Locate the cell with the specified text and output its (X, Y) center coordinate. 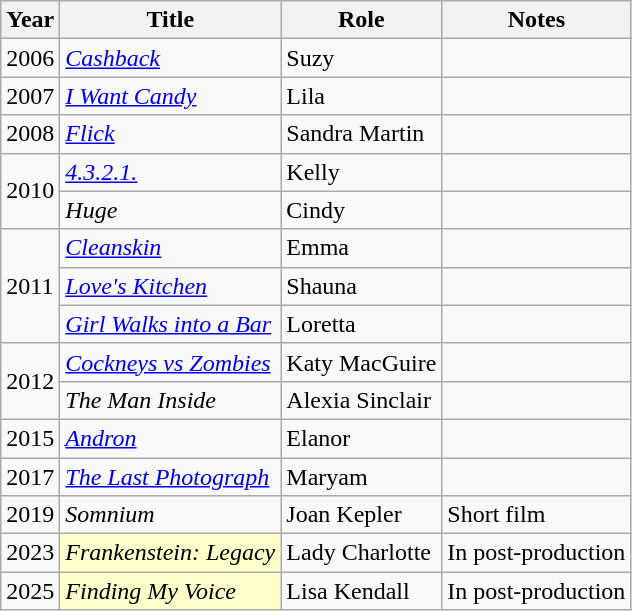
Andron (170, 438)
Lady Charlotte (362, 553)
Cashback (170, 58)
Short film (536, 515)
Katy MacGuire (362, 362)
Cockneys vs Zombies (170, 362)
2017 (30, 477)
Loretta (362, 324)
Cleanskin (170, 248)
Sandra Martin (362, 134)
Elanor (362, 438)
Somnium (170, 515)
2015 (30, 438)
2008 (30, 134)
2006 (30, 58)
The Man Inside (170, 400)
Emma (362, 248)
4.3.2.1. (170, 172)
Year (30, 20)
2007 (30, 96)
Joan Kepler (362, 515)
Shauna (362, 286)
2011 (30, 286)
2019 (30, 515)
Flick (170, 134)
Girl Walks into a Bar (170, 324)
Kelly (362, 172)
2010 (30, 191)
Huge (170, 210)
Alexia Sinclair (362, 400)
Love's Kitchen (170, 286)
Notes (536, 20)
Title (170, 20)
Role (362, 20)
Lisa Kendall (362, 591)
2023 (30, 553)
Cindy (362, 210)
2025 (30, 591)
Finding My Voice (170, 591)
Suzy (362, 58)
I Want Candy (170, 96)
Maryam (362, 477)
Lila (362, 96)
Frankenstein: Legacy (170, 553)
2012 (30, 381)
The Last Photograph (170, 477)
